Locate the cell with the specified text and output its (x, y) center coordinate. 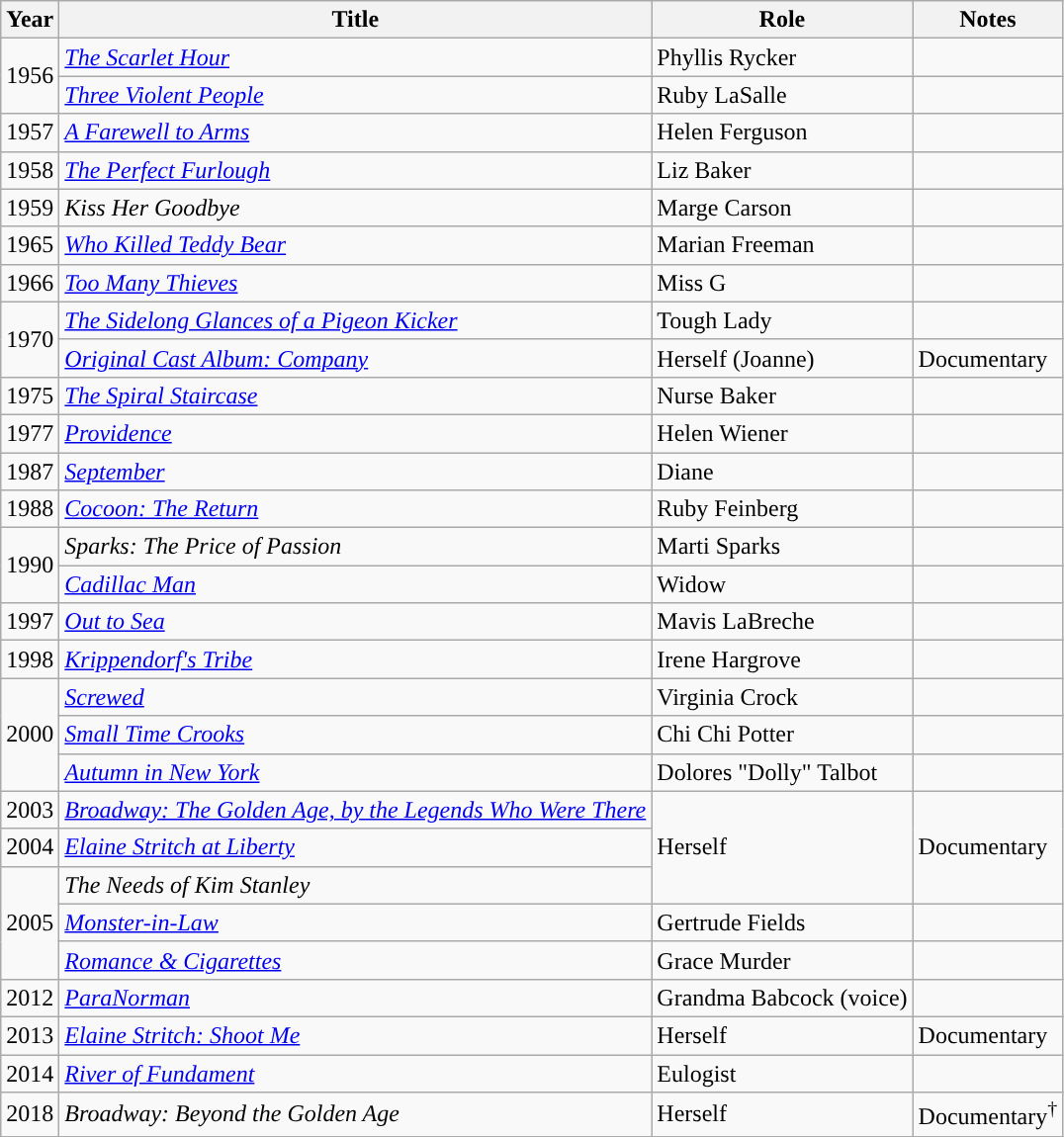
Marti Sparks (782, 547)
1977 (30, 433)
Providence (356, 433)
2003 (30, 810)
Notes (988, 20)
Year (30, 20)
Marge Carson (782, 208)
Elaine Stritch: Shoot Me (356, 1035)
Marian Freeman (782, 245)
September (356, 472)
2000 (30, 735)
Broadway: Beyond the Golden Age (356, 1115)
Krippendorf's Tribe (356, 659)
Gertrude Fields (782, 922)
Too Many Thieves (356, 283)
2018 (30, 1115)
Nurse Baker (782, 395)
Out to Sea (356, 622)
Cocoon: The Return (356, 509)
1956 (30, 76)
1997 (30, 622)
2014 (30, 1073)
The Sidelong Glances of a Pigeon Kicker (356, 320)
Title (356, 20)
The Scarlet Hour (356, 57)
A Farewell to Arms (356, 132)
Diane (782, 472)
Miss G (782, 283)
Herself (Joanne) (782, 358)
Widow (782, 584)
The Spiral Staircase (356, 395)
1987 (30, 472)
Who Killed Teddy Bear (356, 245)
Kiss Her Goodbye (356, 208)
Cadillac Man (356, 584)
1959 (30, 208)
ParaNorman (356, 998)
Elaine Stritch at Liberty (356, 847)
2004 (30, 847)
Three Violent People (356, 95)
1970 (30, 339)
Eulogist (782, 1073)
Tough Lady (782, 320)
Ruby LaSalle (782, 95)
Small Time Crooks (356, 735)
2013 (30, 1035)
Screwed (356, 697)
Original Cast Album: Company (356, 358)
Grace Murder (782, 960)
Broadway: The Golden Age, by the Legends Who Were There (356, 810)
2005 (30, 922)
Documentary† (988, 1115)
Helen Ferguson (782, 132)
Irene Hargrove (782, 659)
1988 (30, 509)
Romance & Cigarettes (356, 960)
Ruby Feinberg (782, 509)
Mavis LaBreche (782, 622)
The Needs of Kim Stanley (356, 885)
1957 (30, 132)
The Perfect Furlough (356, 170)
Phyllis Rycker (782, 57)
Sparks: The Price of Passion (356, 547)
Dolores "Dolly" Talbot (782, 772)
1998 (30, 659)
Virginia Crock (782, 697)
Chi Chi Potter (782, 735)
Autumn in New York (356, 772)
1966 (30, 283)
Role (782, 20)
River of Fundament (356, 1073)
Grandma Babcock (voice) (782, 998)
1965 (30, 245)
1958 (30, 170)
Monster-in-Law (356, 922)
1975 (30, 395)
Helen Wiener (782, 433)
2012 (30, 998)
Liz Baker (782, 170)
1990 (30, 566)
